From the cell containing the given text, extract its center point as [x, y] coordinate. 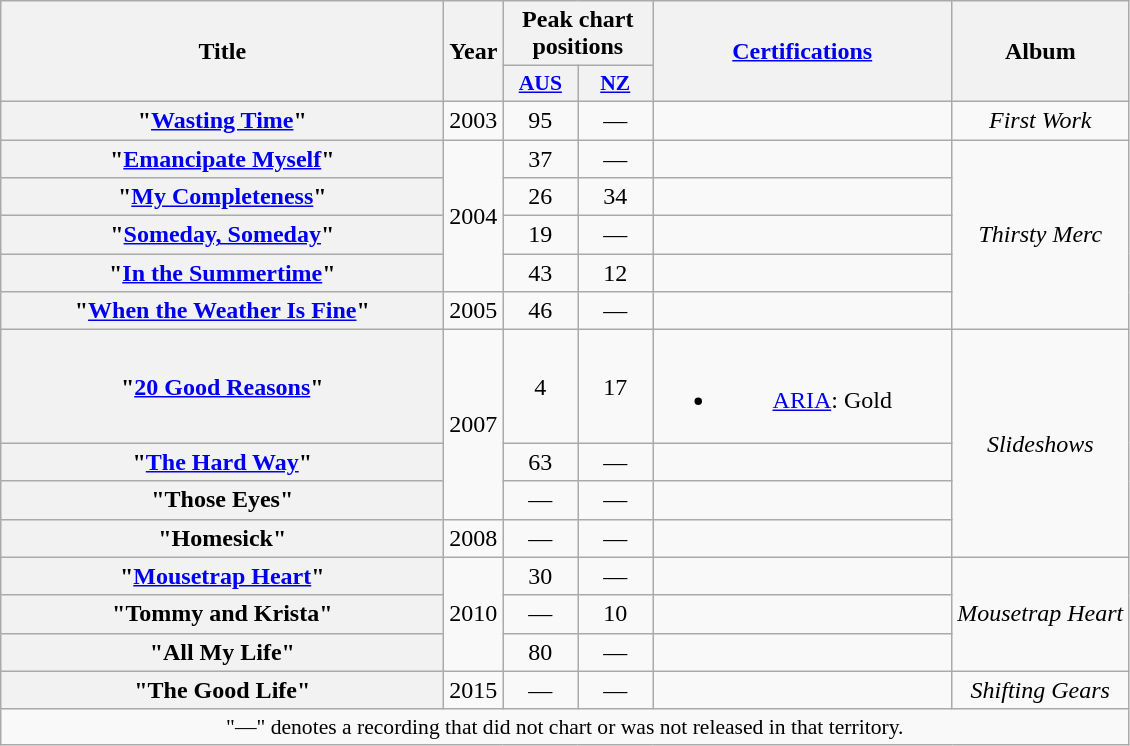
"When the Weather Is Fine" [222, 311]
2010 [474, 614]
"Emancipate Myself" [222, 159]
37 [540, 159]
Shifting Gears [1040, 690]
"Mousetrap Heart" [222, 576]
"In the Summertime" [222, 273]
2007 [474, 424]
Thirsty Merc [1040, 235]
AUS [540, 84]
Slideshows [1040, 444]
43 [540, 273]
NZ [616, 84]
63 [540, 462]
"—" denotes a recording that did not chart or was not released in that territory. [565, 727]
26 [540, 197]
Year [474, 52]
Album [1040, 52]
First Work [1040, 120]
19 [540, 235]
"The Hard Way" [222, 462]
"The Good Life" [222, 690]
10 [616, 614]
"Wasting Time" [222, 120]
2004 [474, 216]
4 [540, 386]
2008 [474, 538]
Title [222, 52]
Certifications [802, 52]
46 [540, 311]
"Homesick" [222, 538]
Peak chart positions [578, 34]
17 [616, 386]
"Those Eyes" [222, 500]
ARIA: Gold [802, 386]
95 [540, 120]
2015 [474, 690]
2003 [474, 120]
34 [616, 197]
"Someday, Someday" [222, 235]
12 [616, 273]
2005 [474, 311]
"Tommy and Krista" [222, 614]
"All My Life" [222, 652]
Mousetrap Heart [1040, 614]
80 [540, 652]
"20 Good Reasons" [222, 386]
30 [540, 576]
"My Completeness" [222, 197]
